Pinpoint the cell where the given text exists, returning its (x, y) midpoint coordinate. 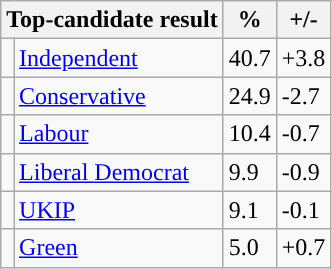
Independent (119, 58)
Liberal Democrat (119, 172)
-0.1 (304, 210)
Green (119, 248)
UKIP (119, 210)
5.0 (250, 248)
-0.9 (304, 172)
Top-candidate result (112, 20)
+0.7 (304, 248)
9.9 (250, 172)
10.4 (250, 134)
% (250, 20)
Labour (119, 134)
9.1 (250, 210)
-0.7 (304, 134)
+3.8 (304, 58)
-2.7 (304, 96)
Conservative (119, 96)
24.9 (250, 96)
40.7 (250, 58)
+/- (304, 20)
